Scan for the cell matching the given text and deliver its [x, y] coordinate at center. 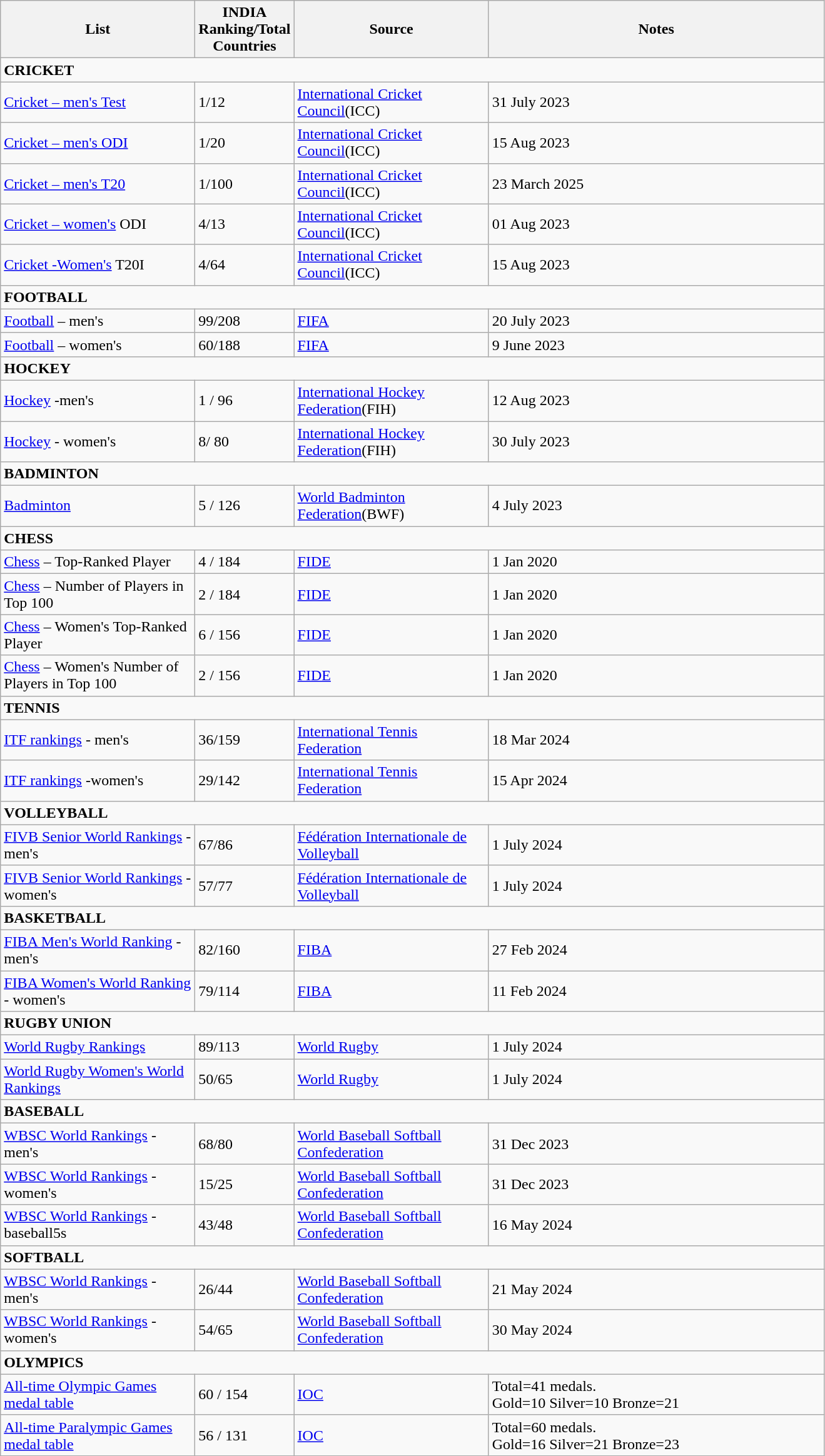
WBSC World Rankings - baseball5s [98, 1225]
1/20 [245, 143]
FIBA Men's World Ranking - men's [98, 950]
20 July 2023 [656, 321]
Football – women's [98, 344]
Hockey - women's [98, 441]
16 May 2024 [656, 1225]
1/12 [245, 103]
26/44 [245, 1289]
12 Aug 2023 [656, 400]
World Rugby Rankings [98, 1047]
Cricket – men's Test [98, 103]
27 Feb 2024 [656, 950]
Source [392, 29]
INDIA Ranking/Total Countries [245, 29]
5 / 126 [245, 506]
Cricket – women's ODI [98, 224]
ITF rankings -women's [98, 780]
World Rugby Women's World Rankings [98, 1079]
FIVB Senior World Rankings - men's [98, 845]
BASEBALL [412, 1112]
54/65 [245, 1330]
FIBA Women's World Ranking - women's [98, 990]
OLYMPICS [412, 1362]
BADMINTON [412, 474]
30 July 2023 [656, 441]
Chess – Women's Number of Players in Top 100 [98, 675]
4 / 184 [245, 562]
Cricket – men's T20 [98, 184]
Badminton [98, 506]
2 / 184 [245, 594]
56 / 131 [245, 1435]
60/188 [245, 344]
9 June 2023 [656, 344]
1/100 [245, 184]
Total=41 medals.Gold=10 Silver=10 Bronze=21 [656, 1394]
4/64 [245, 265]
82/160 [245, 950]
VOLLEYBALL [412, 813]
11 Feb 2024 [656, 990]
1 / 96 [245, 400]
Chess – Number of Players in Top 100 [98, 594]
Cricket -Women's T20I [98, 265]
All-time Paralympic Games medal table [98, 1435]
Hockey -men's [98, 400]
List [98, 29]
50/65 [245, 1079]
Chess – Women's Top-Ranked Player [98, 635]
18 Mar 2024 [656, 740]
2 / 156 [245, 675]
89/113 [245, 1047]
6 / 156 [245, 635]
01 Aug 2023 [656, 224]
8/ 80 [245, 441]
CHESS [412, 538]
29/142 [245, 780]
99/208 [245, 321]
79/114 [245, 990]
FIVB Senior World Rankings - women's [98, 885]
Notes [656, 29]
4/13 [245, 224]
BASKETBALL [412, 918]
23 March 2025 [656, 184]
World Badminton Federation(BWF) [392, 506]
60 / 154 [245, 1394]
21 May 2024 [656, 1289]
RUGBY UNION [412, 1023]
43/48 [245, 1225]
36/159 [245, 740]
68/80 [245, 1144]
15 Apr 2024 [656, 780]
15/25 [245, 1184]
Chess – Top-Ranked Player [98, 562]
CRICKET [412, 70]
FOOTBALL [412, 297]
57/77 [245, 885]
HOCKEY [412, 368]
31 July 2023 [656, 103]
67/86 [245, 845]
SOFTBALL [412, 1257]
All-time Olympic Games medal table [98, 1394]
4 July 2023 [656, 506]
Football – men's [98, 321]
30 May 2024 [656, 1330]
Cricket – men's ODI [98, 143]
ITF rankings - men's [98, 740]
Total=60 medals.Gold=16 Silver=21 Bronze=23 [656, 1435]
TENNIS [412, 708]
